Provide the (x, y) coordinate of the cell's center where the given text is located.  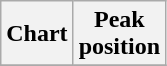
Peakposition (119, 34)
Chart (37, 34)
